Return the (x, y) coordinate for the center point of the cell that contains the specified text.  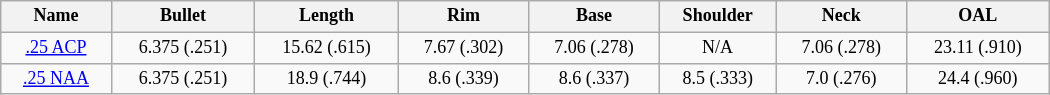
8.6 (.337) (594, 78)
Rim (463, 16)
Length (327, 16)
23.11 (.910) (978, 48)
Bullet (183, 16)
Shoulder (718, 16)
Name (56, 16)
7.67 (.302) (463, 48)
Base (594, 16)
18.9 (.744) (327, 78)
Neck (841, 16)
15.62 (.615) (327, 48)
24.4 (.960) (978, 78)
.25 ACP (56, 48)
7.0 (.276) (841, 78)
.25 NAA (56, 78)
8.6 (.339) (463, 78)
N/A (718, 48)
OAL (978, 16)
8.5 (.333) (718, 78)
